Determine the [x, y] coordinate at the center of the cell enclosing the given text.  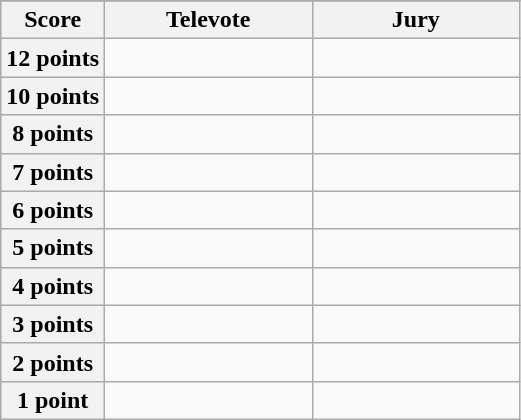
7 points [53, 172]
5 points [53, 248]
8 points [53, 134]
Televote [209, 20]
Jury [416, 20]
Score [53, 20]
10 points [53, 96]
2 points [53, 362]
12 points [53, 58]
6 points [53, 210]
4 points [53, 286]
3 points [53, 324]
1 point [53, 400]
